Provide the [X, Y] coordinate of the cell's center where the given text is located.  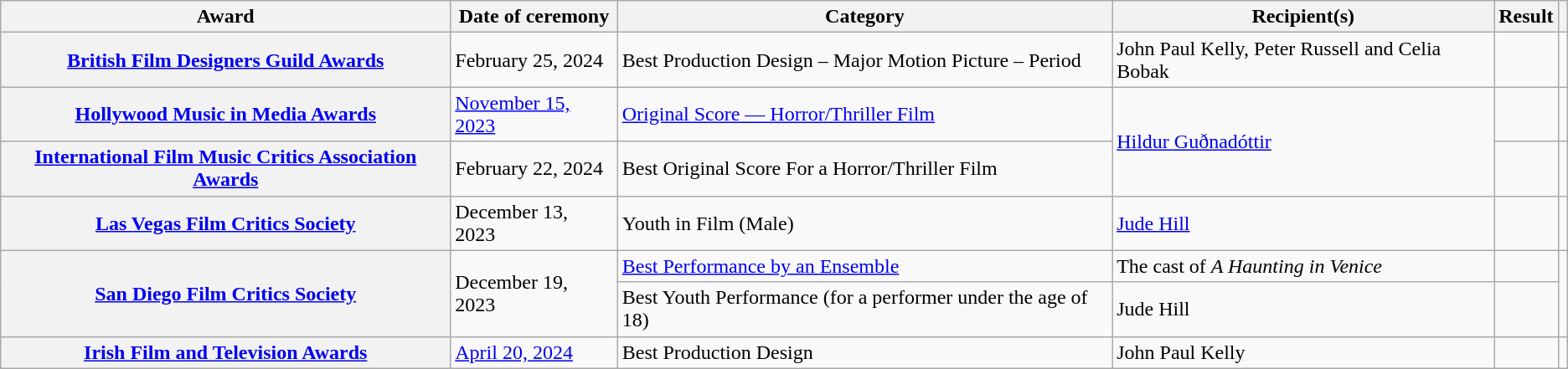
Best Production Design [864, 352]
Youth in Film (Male) [864, 223]
Award [226, 17]
Irish Film and Television Awards [226, 352]
February 25, 2024 [534, 60]
International Film Music Critics Association Awards [226, 169]
Category [864, 17]
December 13, 2023 [534, 223]
Original Score — Horror/Thriller Film [864, 114]
Best Performance by an Ensemble [864, 266]
John Paul Kelly [1303, 352]
Result [1526, 17]
The cast of A Haunting in Venice [1303, 266]
Best Original Score For a Horror/Thriller Film [864, 169]
British Film Designers Guild Awards [226, 60]
Recipient(s) [1303, 17]
December 19, 2023 [534, 293]
Las Vegas Film Critics Society [226, 223]
Best Production Design – Major Motion Picture – Period [864, 60]
April 20, 2024 [534, 352]
Date of ceremony [534, 17]
San Diego Film Critics Society [226, 293]
Hollywood Music in Media Awards [226, 114]
Best Youth Performance (for a performer under the age of 18) [864, 310]
Hildur Guðnadóttir [1303, 141]
John Paul Kelly, Peter Russell and Celia Bobak [1303, 60]
February 22, 2024 [534, 169]
November 15, 2023 [534, 114]
